Pinpoint the cell where the given text exists, returning its (X, Y) midpoint coordinate. 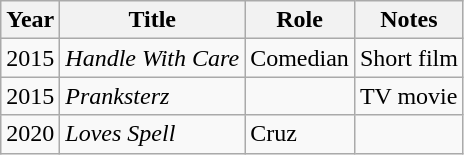
Year (30, 20)
Notes (408, 20)
Loves Spell (152, 134)
TV movie (408, 96)
Pranksterz (152, 96)
2020 (30, 134)
Title (152, 20)
Short film (408, 58)
Cruz (300, 134)
Role (300, 20)
Comedian (300, 58)
Handle With Care (152, 58)
